Detect which cell encompasses the target text, then output its [X, Y] center coordinate. 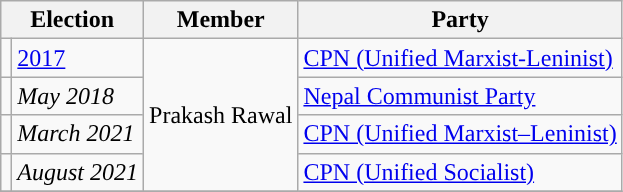
CPN (Unified Marxist–Leninist) [460, 134]
Member [221, 20]
CPN (Unified Marxist-Leninist) [460, 58]
May 2018 [78, 96]
2017 [78, 58]
Nepal Communist Party [460, 96]
March 2021 [78, 134]
CPN (Unified Socialist) [460, 172]
Party [460, 20]
August 2021 [78, 172]
Prakash Rawal [221, 115]
Election [72, 20]
